Return [x, y] of the center of cell containing provided text 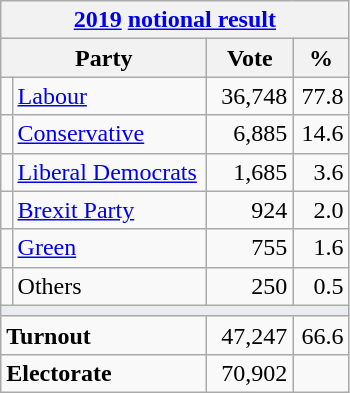
250 [250, 286]
0.5 [321, 286]
Turnout [104, 335]
2.0 [321, 210]
14.6 [321, 134]
1.6 [321, 248]
Conservative [110, 134]
755 [250, 248]
47,247 [250, 335]
70,902 [250, 373]
Party [104, 58]
Vote [250, 58]
Brexit Party [110, 210]
77.8 [321, 96]
2019 notional result [175, 20]
1,685 [250, 172]
Others [110, 286]
66.6 [321, 335]
% [321, 58]
6,885 [250, 134]
3.6 [321, 172]
Electorate [104, 373]
924 [250, 210]
Labour [110, 96]
36,748 [250, 96]
Green [110, 248]
Liberal Democrats [110, 172]
